Provide the (X, Y) coordinate of the cell's center where the given text is located.  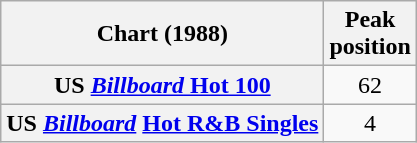
Peakposition (370, 34)
Chart (1988) (162, 34)
4 (370, 123)
62 (370, 85)
US Billboard Hot 100 (162, 85)
US Billboard Hot R&B Singles (162, 123)
